Determine the [x, y] coordinate at the center of the cell enclosing the given text.  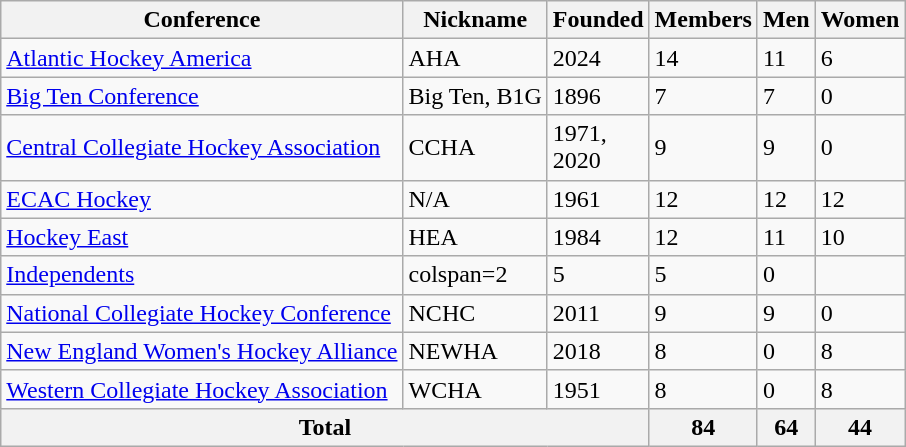
NEWHA [475, 351]
Men [786, 20]
Members [703, 20]
Western Collegiate Hockey Association [202, 389]
Big Ten, B1G [475, 96]
WCHA [475, 389]
Hockey East [202, 237]
National Collegiate Hockey Conference [202, 313]
HEA [475, 237]
Central Collegiate Hockey Association [202, 148]
Atlantic Hockey America [202, 58]
Total [325, 427]
1971,2020 [598, 148]
84 [703, 427]
Nickname [475, 20]
ECAC Hockey [202, 199]
44 [860, 427]
Big Ten Conference [202, 96]
64 [786, 427]
2011 [598, 313]
CCHA [475, 148]
14 [703, 58]
6 [860, 58]
Women [860, 20]
New England Women's Hockey Alliance [202, 351]
Conference [202, 20]
NCHC [475, 313]
Independents [202, 275]
1951 [598, 389]
10 [860, 237]
2018 [598, 351]
AHA [475, 58]
1984 [598, 237]
2024 [598, 58]
Founded [598, 20]
1896 [598, 96]
colspan=2 [475, 275]
N/A [475, 199]
1961 [598, 199]
